Scan for the cell matching the given text and deliver its [x, y] coordinate at center. 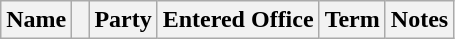
Entered Office [238, 20]
Name [36, 20]
Notes [419, 20]
Party [123, 20]
Term [352, 20]
